Scan for the cell matching the given text and deliver its (x, y) coordinate at center. 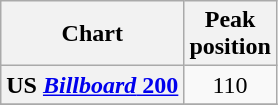
US Billboard 200 (92, 85)
Chart (92, 34)
Peakposition (230, 34)
110 (230, 85)
